Determine the [X, Y] coordinate at the center of the cell enclosing the given text.  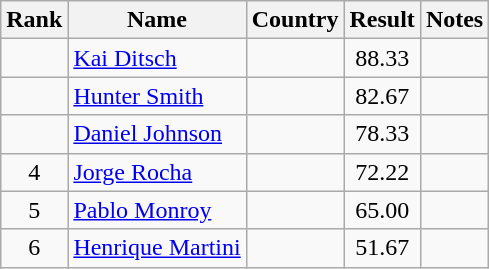
Henrique Martini [157, 248]
Hunter Smith [157, 96]
65.00 [382, 210]
Pablo Monroy [157, 210]
Country [295, 20]
51.67 [382, 248]
5 [34, 210]
72.22 [382, 172]
4 [34, 172]
82.67 [382, 96]
Result [382, 20]
Rank [34, 20]
6 [34, 248]
Daniel Johnson [157, 134]
Name [157, 20]
Jorge Rocha [157, 172]
Notes [454, 20]
88.33 [382, 58]
Kai Ditsch [157, 58]
78.33 [382, 134]
